Pinpoint the cell where the given text exists, returning its (x, y) midpoint coordinate. 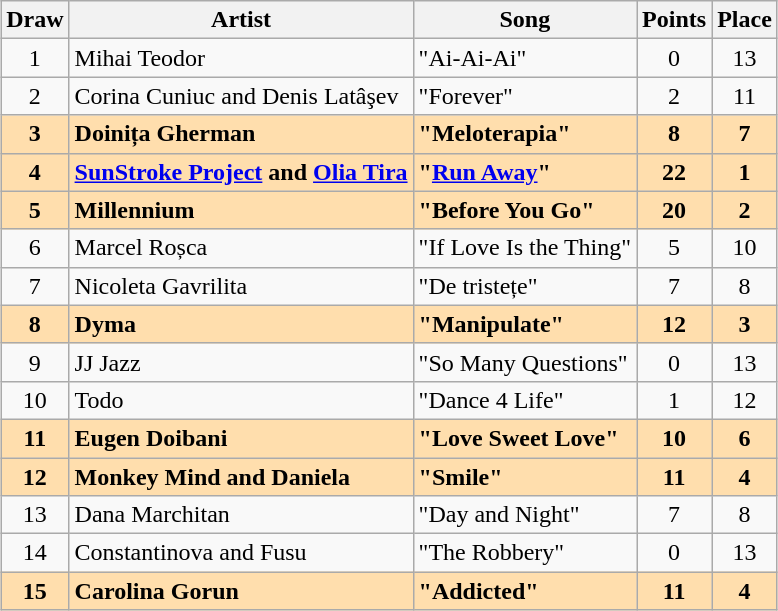
22 (674, 172)
Nicoleta Gavrilita (241, 286)
Todo (241, 400)
14 (35, 553)
Marcel Roșca (241, 248)
SunStroke Project and Olia Tira (241, 172)
Carolina Gorun (241, 591)
"Dance 4 Life" (525, 400)
"Manipulate" (525, 324)
"De tristețe" (525, 286)
JJ Jazz (241, 362)
"Love Sweet Love" (525, 438)
Eugen Doibani (241, 438)
15 (35, 591)
Draw (35, 20)
Dyma (241, 324)
"So Many Questions" (525, 362)
"Addicted" (525, 591)
"The Robbery" (525, 553)
"Day and Night" (525, 515)
"Ai-Ai-Ai" (525, 58)
"Meloterapia" (525, 134)
Points (674, 20)
"If Love Is the Thing" (525, 248)
Mihai Teodor (241, 58)
Constantinova and Fusu (241, 553)
9 (35, 362)
Doinița Gherman (241, 134)
Millennium (241, 210)
Artist (241, 20)
Song (525, 20)
20 (674, 210)
Monkey Mind and Daniela (241, 477)
"Before You Go" (525, 210)
"Smile" (525, 477)
Corina Cuniuc and Denis Latâşev (241, 96)
"Run Away" (525, 172)
Place (745, 20)
Dana Marchitan (241, 515)
"Forever" (525, 96)
